Scan for the cell matching the given text and deliver its [x, y] coordinate at center. 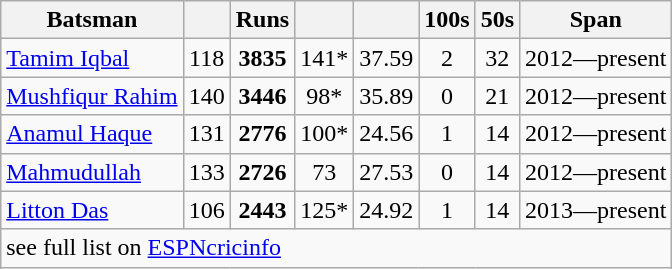
24.56 [386, 134]
35.89 [386, 96]
see full list on ESPNcricinfo [336, 248]
2 [447, 58]
3446 [262, 96]
21 [497, 96]
141* [324, 58]
50s [497, 20]
100* [324, 134]
24.92 [386, 210]
125* [324, 210]
118 [206, 58]
27.53 [386, 172]
37.59 [386, 58]
Runs [262, 20]
Batsman [92, 20]
133 [206, 172]
73 [324, 172]
Mahmudullah [92, 172]
Anamul Haque [92, 134]
32 [497, 58]
100s [447, 20]
2776 [262, 134]
106 [206, 210]
2443 [262, 210]
Span [596, 20]
Mushfiqur Rahim [92, 96]
3835 [262, 58]
140 [206, 96]
Litton Das [92, 210]
2013—present [596, 210]
Tamim Iqbal [92, 58]
2726 [262, 172]
131 [206, 134]
98* [324, 96]
